Detect which cell encompasses the target text, then output its [X, Y] center coordinate. 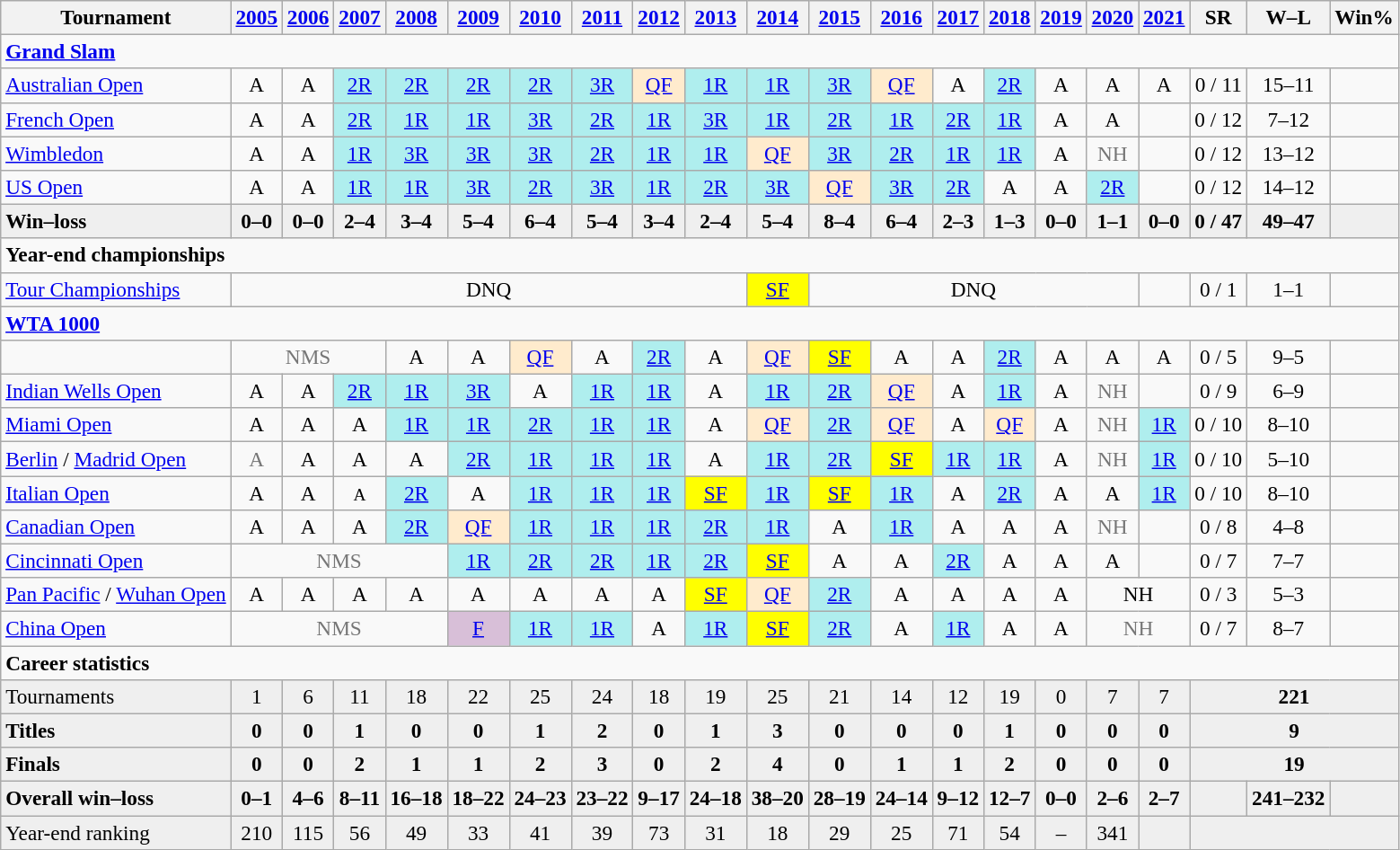
4–8 [1289, 527]
9–5 [1289, 357]
2021 [1164, 17]
Finals [116, 764]
4–6 [307, 798]
Cincinnati Open [116, 561]
210 [257, 832]
Canadian Open [116, 527]
2013 [715, 17]
W–L [1289, 17]
Overall win–loss [116, 798]
– [1061, 832]
Win% [1364, 17]
24–14 [902, 798]
12 [957, 696]
China Open [116, 628]
14 [902, 696]
2–3 [957, 221]
Win–loss [116, 221]
24–18 [715, 798]
1–3 [1009, 221]
28–19 [839, 798]
9–12 [957, 798]
2019 [1061, 17]
WTA 1000 [700, 323]
16–18 [417, 798]
Wimbledon [116, 153]
0–1 [257, 798]
Tournament [116, 17]
241–232 [1289, 798]
Titles [116, 730]
0 / 5 [1219, 357]
Indian Wells Open [116, 391]
33 [478, 832]
Year-end ranking [116, 832]
7–7 [1289, 561]
31 [715, 832]
6–9 [1289, 391]
54 [1009, 832]
15–11 [1289, 85]
7–12 [1289, 120]
23–22 [602, 798]
US Open [116, 187]
2005 [257, 17]
0 / 9 [1219, 391]
0 / 47 [1219, 221]
9 [1294, 730]
49 [417, 832]
71 [957, 832]
22 [478, 696]
14–12 [1289, 187]
2018 [1009, 17]
5–3 [1289, 595]
2011 [602, 17]
41 [541, 832]
Tour Championships [116, 289]
2010 [541, 17]
341 [1112, 832]
French Open [116, 120]
2016 [902, 17]
21 [839, 696]
F [478, 628]
56 [359, 832]
0 / 1 [1219, 289]
12–7 [1009, 798]
Career statistics [700, 662]
4 [778, 764]
0 / 8 [1219, 527]
24–23 [541, 798]
18–22 [478, 798]
2014 [778, 17]
29 [839, 832]
SR [1219, 17]
Australian Open [116, 85]
9–17 [659, 798]
Berlin / Madrid Open [116, 458]
38–20 [778, 798]
8–4 [839, 221]
2009 [478, 17]
2–6 [1112, 798]
49–47 [1289, 221]
73 [659, 832]
2020 [1112, 17]
39 [602, 832]
2017 [957, 17]
2007 [359, 17]
6 [307, 696]
5–10 [1289, 458]
24 [602, 696]
0 / 3 [1219, 595]
221 [1294, 696]
Year-end championships [700, 255]
0 / 11 [1219, 85]
2015 [839, 17]
8–7 [1289, 628]
2–7 [1164, 798]
Grand Slam [700, 51]
11 [359, 696]
2006 [307, 17]
2012 [659, 17]
115 [307, 832]
Italian Open [116, 492]
Pan Pacific / Wuhan Open [116, 595]
2008 [417, 17]
Miami Open [116, 425]
13–12 [1289, 153]
Tournaments [116, 696]
8–11 [359, 798]
